Capture the cell that displays the provided text and extract its [x, y] central coordinate. 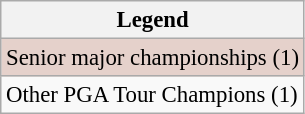
Senior major championships (1) [153, 58]
Other PGA Tour Champions (1) [153, 95]
Legend [153, 20]
